Output the (x, y) coordinate of the center of the cell containing the given text.  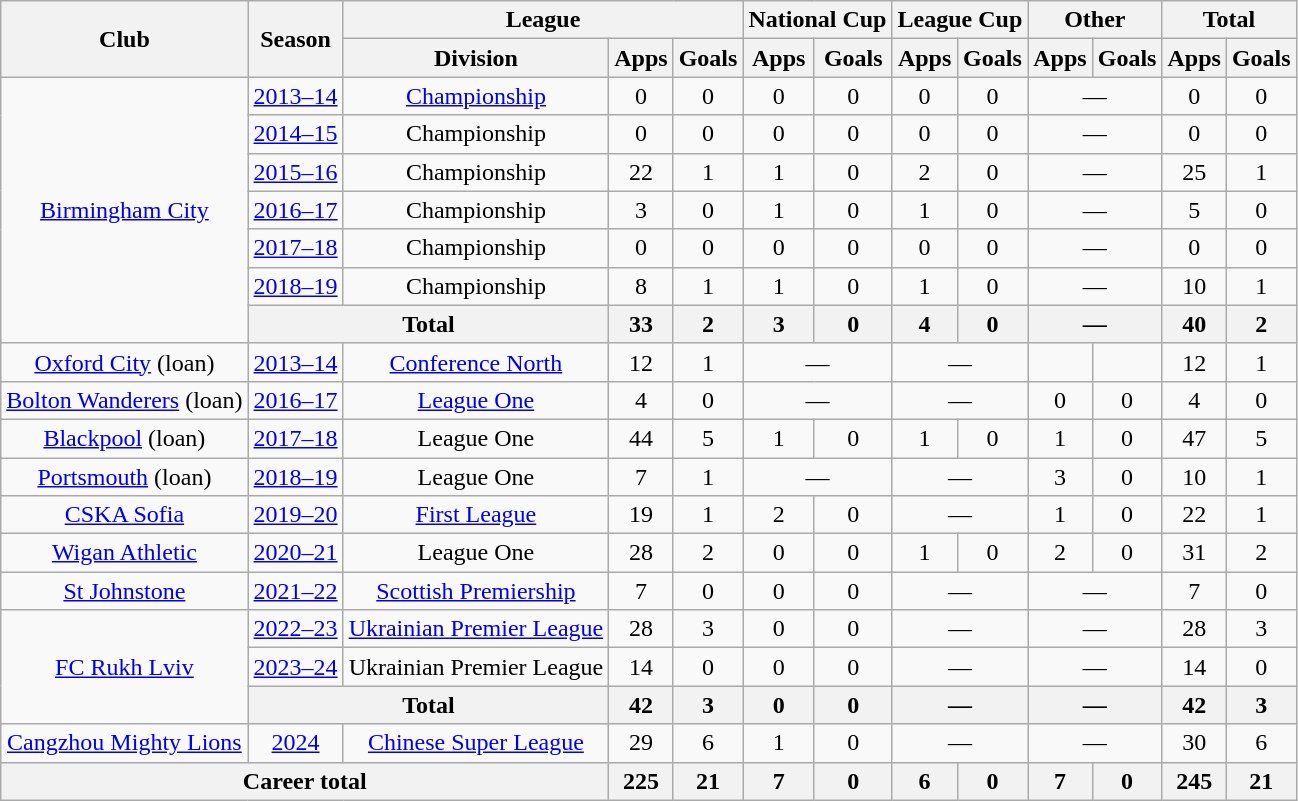
2023–24 (296, 667)
Conference North (476, 362)
League (543, 20)
29 (641, 743)
Cangzhou Mighty Lions (124, 743)
First League (476, 515)
44 (641, 438)
Chinese Super League (476, 743)
Wigan Athletic (124, 553)
30 (1194, 743)
Portsmouth (loan) (124, 477)
19 (641, 515)
2015–16 (296, 172)
FC Rukh Lviv (124, 667)
Scottish Premiership (476, 591)
2022–23 (296, 629)
Season (296, 39)
League Cup (960, 20)
Club (124, 39)
40 (1194, 324)
2021–22 (296, 591)
National Cup (818, 20)
Career total (305, 781)
2019–20 (296, 515)
33 (641, 324)
St Johnstone (124, 591)
Birmingham City (124, 210)
2014–15 (296, 134)
225 (641, 781)
31 (1194, 553)
2024 (296, 743)
CSKA Sofia (124, 515)
2020–21 (296, 553)
Oxford City (loan) (124, 362)
Bolton Wanderers (loan) (124, 400)
47 (1194, 438)
Other (1095, 20)
25 (1194, 172)
245 (1194, 781)
Division (476, 58)
Blackpool (loan) (124, 438)
8 (641, 286)
